Detect which cell encompasses the target text, then output its (X, Y) center coordinate. 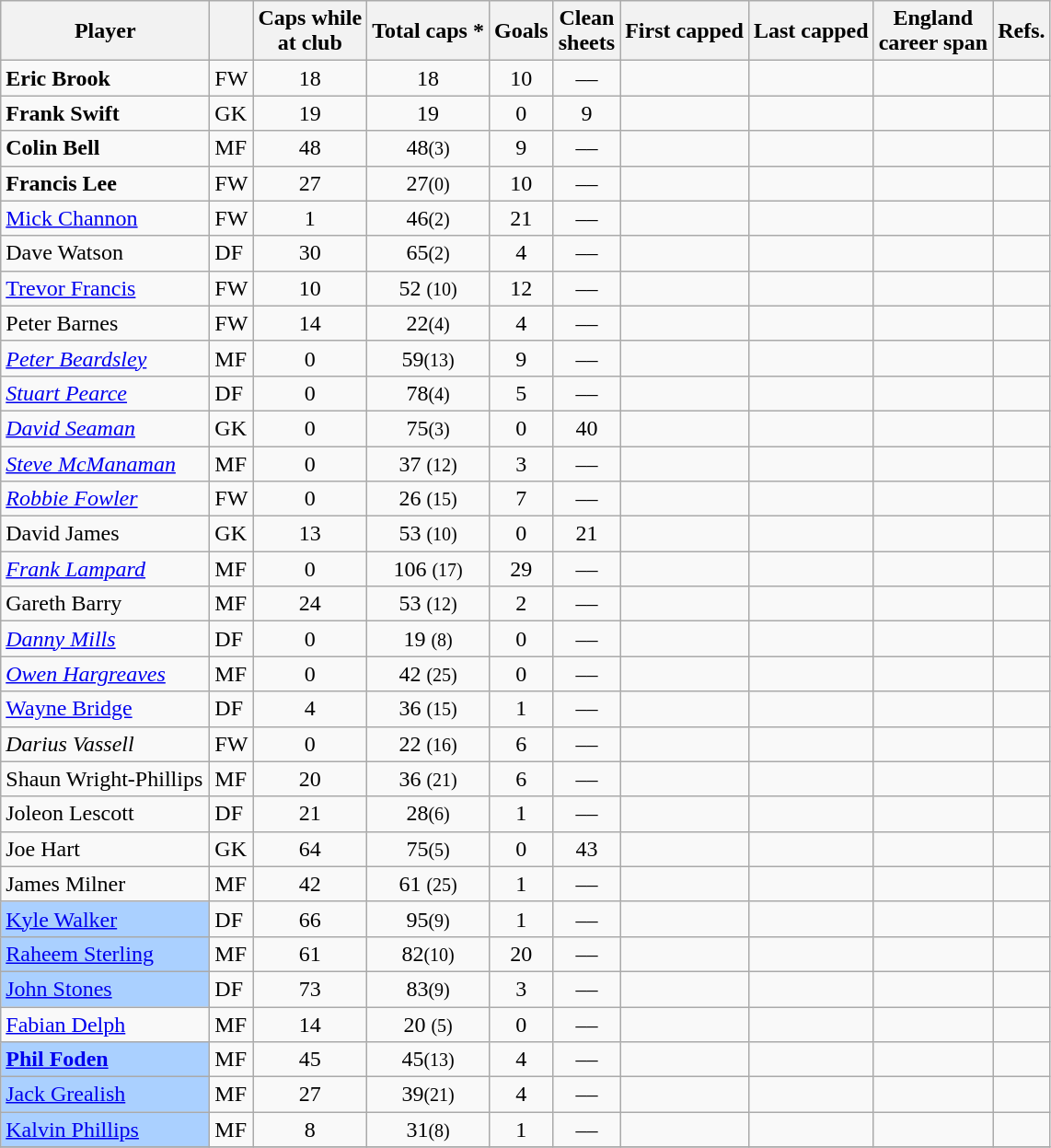
Joleon Lescott (105, 814)
28(6) (429, 814)
106 (17) (429, 569)
65(2) (429, 253)
Total caps * (429, 31)
45(13) (429, 1060)
Shaun Wright-Phillips (105, 779)
David James (105, 534)
13 (310, 534)
7 (521, 499)
12 (521, 288)
First capped (685, 31)
42 (310, 884)
Raheem Sterling (105, 954)
Mick Channon (105, 218)
36 (21) (429, 779)
Englandcareer span (933, 31)
75(3) (429, 428)
Francis Lee (105, 183)
19 (8) (429, 639)
Steve McManaman (105, 463)
Refs. (1022, 31)
66 (310, 919)
53 (12) (429, 604)
22 (16) (429, 744)
Kalvin Phillips (105, 1130)
5 (521, 393)
53 (10) (429, 534)
Wayne Bridge (105, 709)
48 (310, 148)
59(13) (429, 358)
James Milner (105, 884)
John Stones (105, 989)
Frank Lampard (105, 569)
Jack Grealish (105, 1095)
Eric Brook (105, 78)
52 (10) (429, 288)
Darius Vassell (105, 744)
Player (105, 31)
Peter Barnes (105, 323)
David Seaman (105, 428)
39(21) (429, 1095)
42 (25) (429, 674)
48(3) (429, 148)
37 (12) (429, 463)
45 (310, 1060)
Dave Watson (105, 253)
Frank Swift (105, 113)
43 (586, 849)
Joe Hart (105, 849)
40 (586, 428)
Robbie Fowler (105, 499)
36 (15) (429, 709)
Gareth Barry (105, 604)
78(4) (429, 393)
29 (521, 569)
22(4) (429, 323)
Fabian Delph (105, 1025)
Goals (521, 31)
Last capped (811, 31)
64 (310, 849)
82(10) (429, 954)
61 (25) (429, 884)
Phil Foden (105, 1060)
31(8) (429, 1130)
Peter Beardsley (105, 358)
61 (310, 954)
95(9) (429, 919)
27(0) (429, 183)
83(9) (429, 989)
2 (521, 604)
Owen Hargreaves (105, 674)
26 (15) (429, 499)
Kyle Walker (105, 919)
30 (310, 253)
46(2) (429, 218)
24 (310, 604)
Cleansheets (586, 31)
Colin Bell (105, 148)
8 (310, 1130)
75(5) (429, 849)
Danny Mills (105, 639)
Trevor Francis (105, 288)
20 (5) (429, 1025)
Caps whileat club (310, 31)
73 (310, 989)
Stuart Pearce (105, 393)
